Capture the cell that displays the provided text and extract its [x, y] central coordinate. 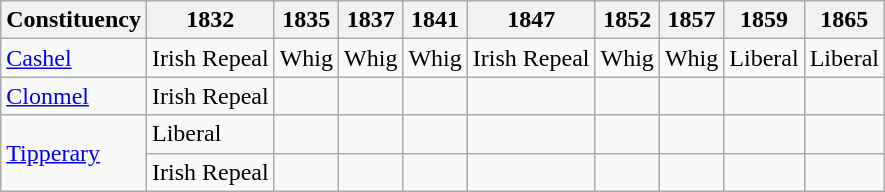
1835 [306, 20]
Tipperary [74, 153]
1832 [210, 20]
1841 [435, 20]
1857 [691, 20]
1865 [844, 20]
Clonmel [74, 96]
1847 [531, 20]
1859 [764, 20]
1837 [371, 20]
1852 [627, 20]
Cashel [74, 58]
Constituency [74, 20]
